For the text-containing cell, return its midpoint in (X, Y) coordinate format. 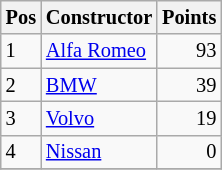
0 (189, 152)
Points (189, 17)
Constructor (99, 17)
4 (21, 152)
19 (189, 118)
2 (21, 85)
93 (189, 51)
Volvo (99, 118)
BMW (99, 85)
Pos (21, 17)
Nissan (99, 152)
1 (21, 51)
Alfa Romeo (99, 51)
39 (189, 85)
3 (21, 118)
